Search for the cell housing the specified text and yield its (x, y) center coordinate. 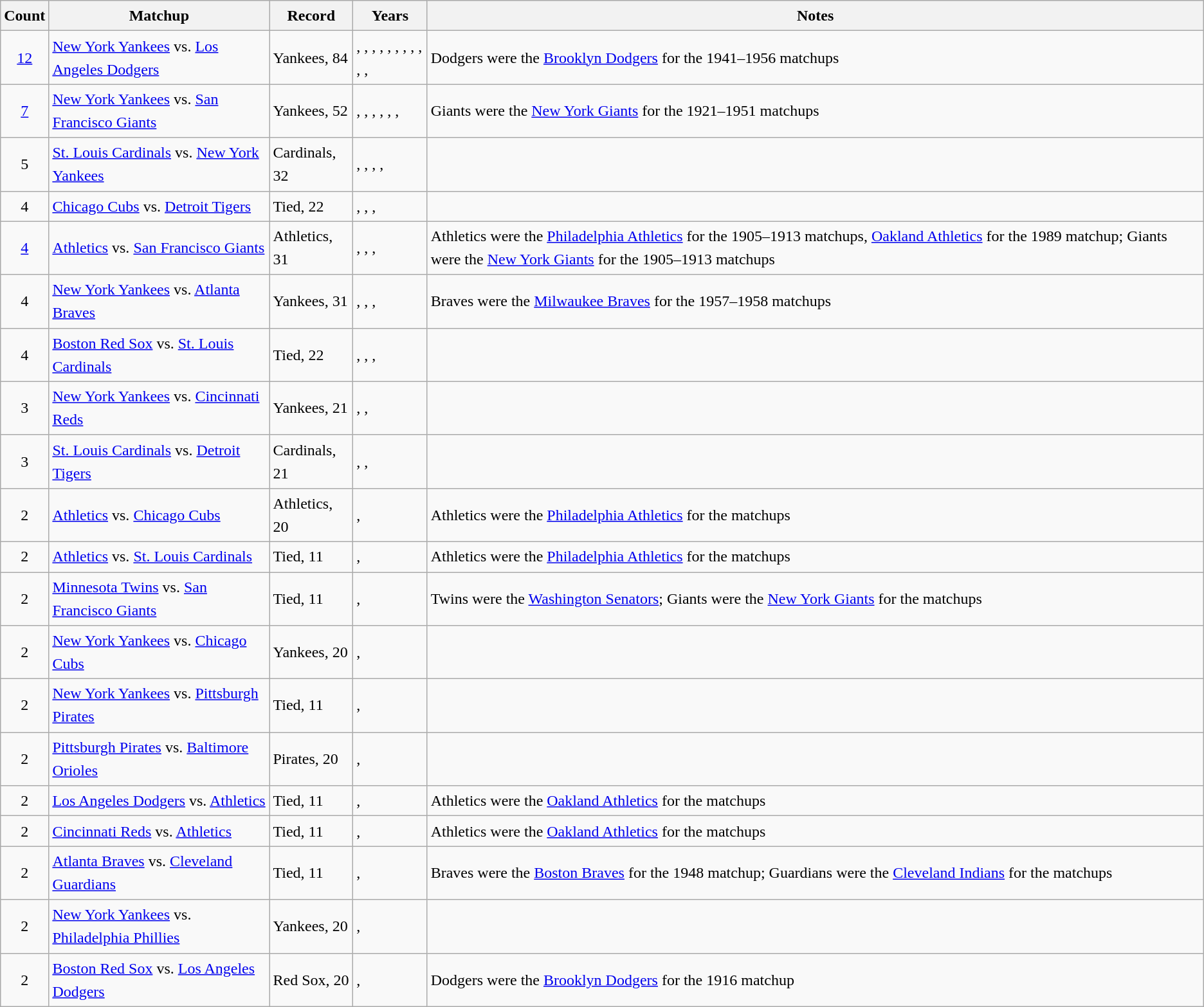
Athletics vs. Chicago Cubs (160, 514)
7 (24, 111)
12 (24, 58)
Cincinnati Reds vs. Athletics (160, 831)
Twins were the Washington Senators; Giants were the New York Giants for the matchups (816, 599)
Yankees, 52 (311, 111)
Chicago Cubs vs. Detroit Tigers (160, 206)
Atlanta Braves vs. Cleveland Guardians (160, 873)
Braves were the Boston Braves for the 1948 matchup; Guardians were the Cleveland Indians for the matchups (816, 873)
New York Yankees vs. Chicago Cubs (160, 652)
Athletics vs. St. Louis Cardinals (160, 557)
St. Louis Cardinals vs. New York Yankees (160, 165)
Cardinals, 32 (311, 165)
Yankees, 84 (311, 58)
Years (390, 15)
Braves were the Milwaukee Braves for the 1957–1958 matchups (816, 301)
Yankees, 31 (311, 301)
Notes (816, 15)
New York Yankees vs. Los Angeles Dodgers (160, 58)
Boston Red Sox vs. St. Louis Cardinals (160, 355)
New York Yankees vs. San Francisco Giants (160, 111)
, , , , , , , , , , , (390, 58)
, , , , , , (390, 111)
Dodgers were the Brooklyn Dodgers for the 1916 matchup (816, 980)
Minnesota Twins vs. San Francisco Giants (160, 599)
Red Sox, 20 (311, 980)
New York Yankees vs. Atlanta Braves (160, 301)
New York Yankees vs. Pittsburgh Pirates (160, 706)
, , , , (390, 165)
Count (24, 15)
Yankees, 21 (311, 408)
5 (24, 165)
Athletics vs. San Francisco Giants (160, 248)
New York Yankees vs. Philadelphia Phillies (160, 926)
St. Louis Cardinals vs. Detroit Tigers (160, 462)
Athletics, 31 (311, 248)
Cardinals, 21 (311, 462)
Athletics, 20 (311, 514)
Giants were the New York Giants for the 1921–1951 matchups (816, 111)
Dodgers were the Brooklyn Dodgers for the 1941–1956 matchups (816, 58)
Matchup (160, 15)
Record (311, 15)
Los Angeles Dodgers vs. Athletics (160, 801)
New York Yankees vs. Cincinnati Reds (160, 408)
Pittsburgh Pirates vs. Baltimore Orioles (160, 759)
Pirates, 20 (311, 759)
Boston Red Sox vs. Los Angeles Dodgers (160, 980)
